Locate the cell with the specified text and output its (X, Y) center coordinate. 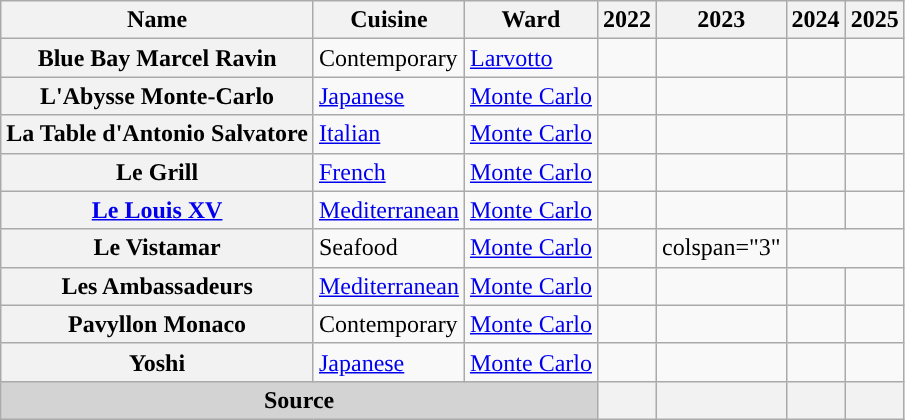
Le Vistamar (158, 248)
Larvotto (530, 58)
La Table d'Antonio Salvatore (158, 134)
Les Ambassadeurs (158, 286)
2025 (874, 20)
Blue Bay Marcel Ravin (158, 58)
Name (158, 20)
French (388, 172)
colspan="3" (722, 248)
Pavyllon Monaco (158, 324)
Cuisine (388, 20)
Le Louis XV (158, 210)
Le Grill (158, 172)
Ward (530, 20)
Source (300, 400)
Seafood (388, 248)
2023 (722, 20)
2024 (816, 20)
2022 (626, 20)
Yoshi (158, 362)
L'Abysse Monte-Carlo (158, 96)
Italian (388, 134)
